From the cell containing the given text, extract its center point as [X, Y] coordinate. 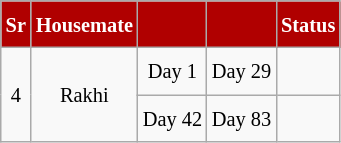
Day 83 [242, 118]
Day 1 [172, 72]
4 [16, 95]
Day 29 [242, 72]
Rakhi [84, 95]
Housemate [84, 24]
Day 42 [172, 118]
Status [308, 24]
Sr [16, 24]
